Output the (X, Y) coordinate of the center of the cell containing the given text.  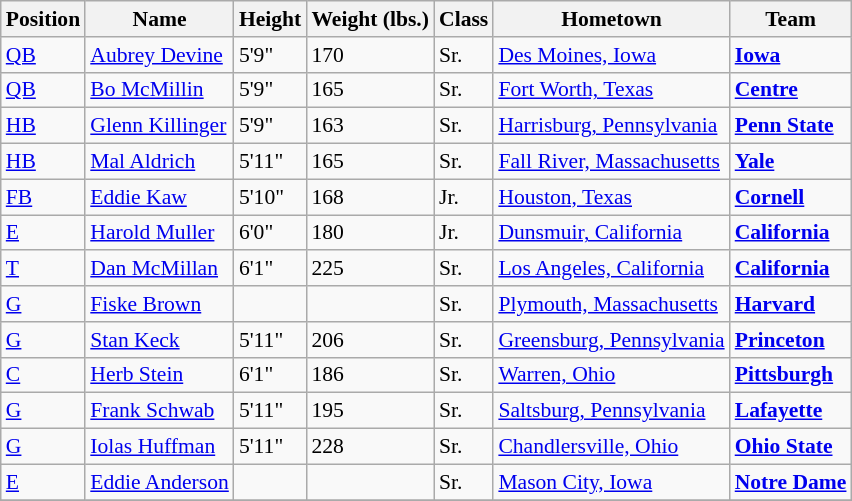
228 (370, 447)
5'10" (270, 197)
Position (43, 19)
Los Angeles, California (611, 269)
Name (160, 19)
Princeton (791, 340)
Harvard (791, 304)
Chandlersville, Ohio (611, 447)
Des Moines, Iowa (611, 55)
Greensburg, Pennsylvania (611, 340)
Centre (791, 90)
Dunsmuir, California (611, 233)
186 (370, 375)
Mason City, Iowa (611, 482)
Houston, Texas (611, 197)
Bo McMillin (160, 90)
Harold Muller (160, 233)
Fort Worth, Texas (611, 90)
Warren, Ohio (611, 375)
206 (370, 340)
Mal Aldrich (160, 162)
Plymouth, Massachusetts (611, 304)
Fall River, Massachusetts (611, 162)
Aubrey Devine (160, 55)
Fiske Brown (160, 304)
T (43, 269)
FB (43, 197)
Penn State (791, 126)
225 (370, 269)
Glenn Killinger (160, 126)
Cornell (791, 197)
170 (370, 55)
Hometown (611, 19)
Height (270, 19)
Weight (lbs.) (370, 19)
Notre Dame (791, 482)
Herb Stein (160, 375)
Harrisburg, Pennsylvania (611, 126)
Team (791, 19)
180 (370, 233)
Eddie Anderson (160, 482)
195 (370, 411)
163 (370, 126)
Yale (791, 162)
Class (464, 19)
Iolas Huffman (160, 447)
Pittsburgh (791, 375)
Stan Keck (160, 340)
C (43, 375)
Eddie Kaw (160, 197)
Iowa (791, 55)
Frank Schwab (160, 411)
Saltsburg, Pennsylvania (611, 411)
168 (370, 197)
Lafayette (791, 411)
6'0" (270, 233)
Dan McMillan (160, 269)
Ohio State (791, 447)
